Find where the given text appears and provide that cell's center as [x, y] coordinate. 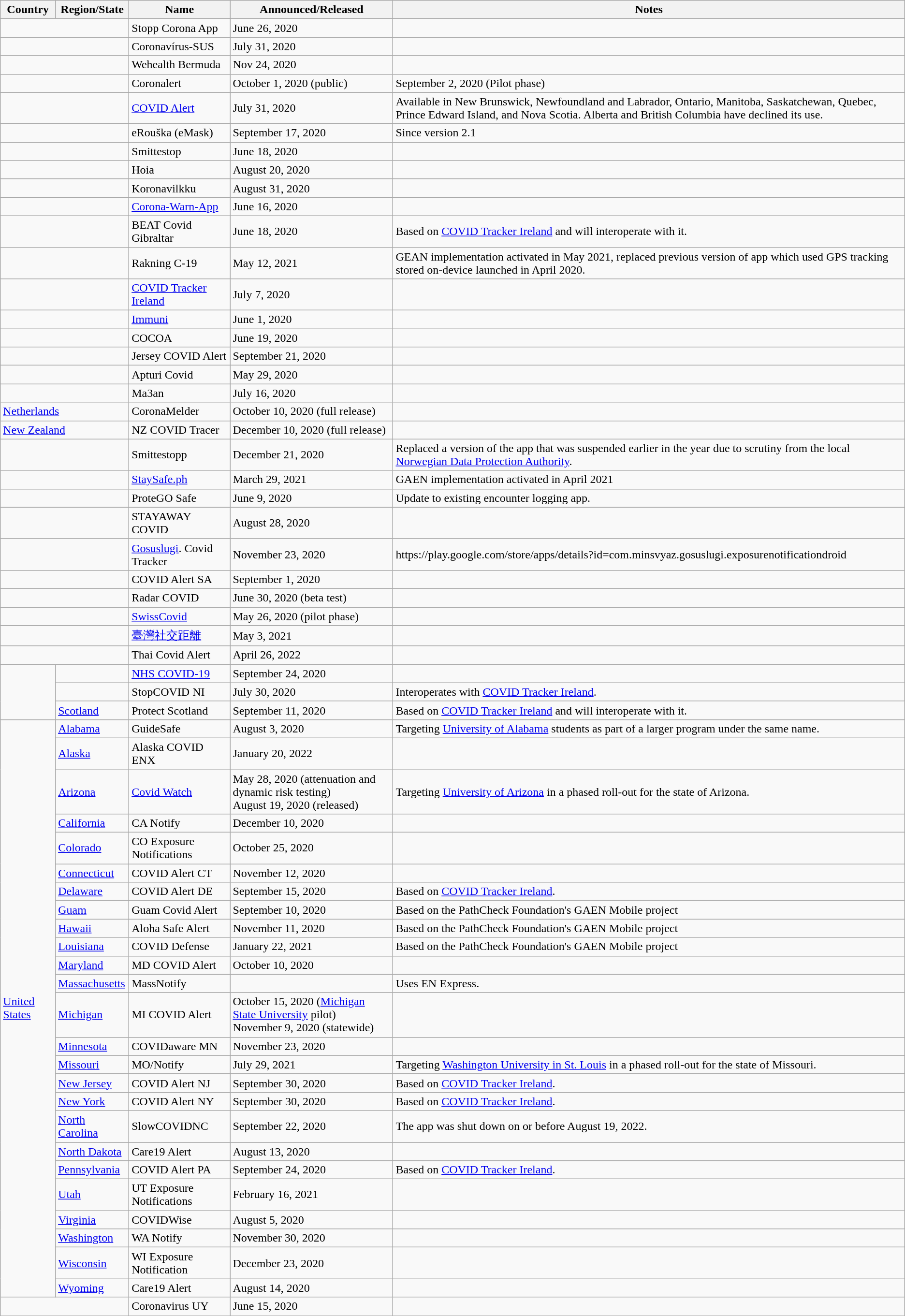
StopCOVID NI [180, 692]
December 10, 2020 (full release) [311, 430]
June 19, 2020 [311, 338]
August 5, 2020 [311, 1220]
COVID Alert DE [180, 892]
Immuni [180, 320]
Louisiana [92, 947]
BEAT Covid Gibraltar [180, 231]
Protect Scotland [180, 710]
November 30, 2020 [311, 1238]
Alaska COVID ENX [180, 753]
December 10, 2020 [311, 823]
October 10, 2020 (full release) [311, 411]
Stopp Corona App [180, 28]
Missouri [92, 1065]
November 11, 2020 [311, 928]
SwissCovid [180, 616]
Hoia [180, 170]
Washington [92, 1238]
Targeting University of Arizona in a phased roll-out for the state of Arizona. [649, 792]
July 30, 2020 [311, 692]
June 16, 2020 [311, 206]
Arizona [92, 792]
https://play.google.com/store/apps/details?id=com.minsvyaz.gosuslugi.exposurenotificationdroid [649, 554]
GAEN implementation activated in April 2021 [649, 480]
CO Exposure Notifications [180, 848]
Aloha Safe Alert [180, 928]
COVID Alert NY [180, 1101]
July 7, 2020 [311, 295]
Alaska [92, 753]
NHS COVID-19 [180, 673]
SlowCOVIDNC [180, 1126]
MI COVID Alert [180, 1015]
WI Exposure Notification [180, 1263]
Utah [92, 1195]
July 29, 2021 [311, 1065]
May 28, 2020 (attenuation and dynamic risk testing)August 19, 2020 (released) [311, 792]
August 3, 2020 [311, 729]
Replaced a version of the app that was suspended earlier in the year due to scrutiny from the local Norwegian Data Protection Authority. [649, 454]
NZ COVID Tracer [180, 430]
Targeting Washington University in St. Louis in a phased roll-out for the state of Missouri. [649, 1065]
September 21, 2020 [311, 356]
September 10, 2020 [311, 910]
January 22, 2021 [311, 947]
COVID Alert SA [180, 579]
Jersey COVID Alert [180, 356]
Corona-Warn-App [180, 206]
June 1, 2020 [311, 320]
North Carolina [92, 1126]
September 22, 2020 [311, 1126]
August 14, 2020 [311, 1288]
June 15, 2020 [311, 1306]
Update to existing encounter logging app. [649, 498]
March 29, 2021 [311, 480]
United States [28, 1009]
Coronavírus-SUS [180, 46]
North Dakota [92, 1151]
Wisconsin [92, 1263]
COVIDaware MN [180, 1046]
April 26, 2022 [311, 655]
Scotland [92, 710]
Coronavirus UY [180, 1306]
Connecticut [92, 873]
May 3, 2021 [311, 636]
Announced/Released [311, 10]
Name [180, 10]
The app was shut down on or before August 19, 2022. [649, 1126]
Rakning C-19 [180, 263]
GuideSafe [180, 729]
Delaware [92, 892]
New Zealand [65, 430]
MO/Notify [180, 1065]
October 10, 2020 [311, 965]
August 13, 2020 [311, 1151]
September 1, 2020 [311, 579]
WA Notify [180, 1238]
Colorado [92, 848]
Nov 24, 2020 [311, 65]
COVID Alert CT [180, 873]
October 15, 2020 (Michigan State University pilot)November 9, 2020 (statewide) [311, 1015]
Smittestopp [180, 454]
COVID Tracker Ireland [180, 295]
December 21, 2020 [311, 454]
September 17, 2020 [311, 133]
Wyoming [92, 1288]
Alabama [92, 729]
Covid Watch [180, 792]
Massachusetts [92, 983]
August 28, 2020 [311, 523]
June 30, 2020 (beta test) [311, 598]
eRouška (eMask) [180, 133]
June 9, 2020 [311, 498]
Guam [92, 910]
MD COVID Alert [180, 965]
Targeting University of Alabama students as part of a larger program under the same name. [649, 729]
October 25, 2020 [311, 848]
Smittestop [180, 151]
August 31, 2020 [311, 188]
September 2, 2020 (Pilot phase) [649, 83]
Guam Covid Alert [180, 910]
September 15, 2020 [311, 892]
COVIDWise [180, 1220]
Minnesota [92, 1046]
Hawaii [92, 928]
Region/State [92, 10]
COVID Alert [180, 108]
臺灣社交距離 [180, 636]
ProteGO Safe [180, 498]
February 16, 2021 [311, 1195]
Apturi Covid [180, 375]
Maryland [92, 965]
May 12, 2021 [311, 263]
November 12, 2020 [311, 873]
COCOA [180, 338]
COVID Defense [180, 947]
Uses EN Express. [649, 983]
Gosuslugi. Covid Tracker [180, 554]
CA Notify [180, 823]
May 26, 2020 (pilot phase) [311, 616]
Country [28, 10]
May 29, 2020 [311, 375]
Interoperates with COVID Tracker Ireland. [649, 692]
August 20, 2020 [311, 170]
Netherlands [65, 411]
Virginia [92, 1220]
December 23, 2020 [311, 1263]
GEAN implementation activated in May 2021, replaced previous version of app which used GPS tracking stored on-device launched in April 2020. [649, 263]
Pennsylvania [92, 1170]
September 11, 2020 [311, 710]
California [92, 823]
Coronalert [180, 83]
January 20, 2022 [311, 753]
New Jersey [92, 1083]
CoronaMelder [180, 411]
COVID Alert PA [180, 1170]
October 1, 2020 (public) [311, 83]
Since version 2.1 [649, 133]
MassNotify [180, 983]
New York [92, 1101]
UT Exposure Notifications [180, 1195]
StaySafe.ph [180, 480]
Ma3an [180, 393]
Koronavilkku [180, 188]
STAYAWAY COVID [180, 523]
July 16, 2020 [311, 393]
Notes [649, 10]
Wehealth Bermuda [180, 65]
Michigan [92, 1015]
Thai Covid Alert [180, 655]
COVID Alert NJ [180, 1083]
Radar COVID [180, 598]
June 26, 2020 [311, 28]
